Search for the cell housing the specified text and yield its [X, Y] center coordinate. 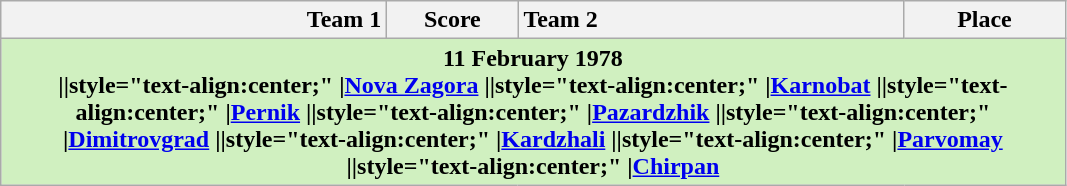
Score [452, 20]
Team 2 [711, 20]
Place [984, 20]
Team 1 [194, 20]
